Output the (x, y) coordinate of the center of the cell containing the given text.  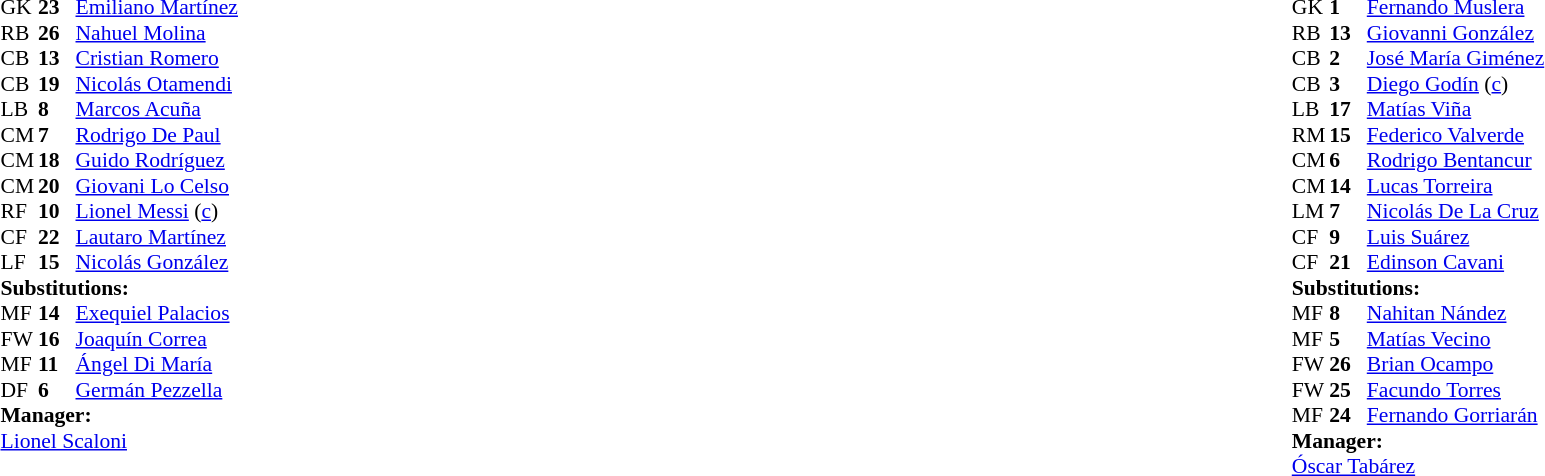
25 (1348, 390)
LM (1311, 211)
Matías Viña (1456, 109)
Brian Ocampo (1456, 365)
9 (1348, 237)
10 (57, 211)
Ángel Di María (157, 365)
24 (1348, 415)
Giovani Lo Celso (157, 186)
Guido Rodríguez (157, 161)
19 (57, 84)
Nicolás Otamendi (157, 84)
18 (57, 161)
Germán Pezzella (157, 390)
Edinson Cavani (1456, 263)
Facundo Torres (1456, 390)
20 (57, 186)
Rodrigo De Paul (157, 135)
Lucas Torreira (1456, 186)
22 (57, 237)
11 (57, 365)
Diego Godín (c) (1456, 84)
Federico Valverde (1456, 135)
21 (1348, 263)
Nicolás De La Cruz (1456, 211)
Matías Vecino (1456, 339)
RF (19, 211)
Lionel Scaloni (118, 441)
Exequiel Palacios (157, 313)
5 (1348, 339)
Joaquín Correa (157, 339)
Fernando Gorriarán (1456, 415)
2 (1348, 59)
Lautaro Martínez (157, 237)
DF (19, 390)
Cristian Romero (157, 59)
Marcos Acuña (157, 109)
16 (57, 339)
José María Giménez (1456, 59)
Rodrigo Bentancur (1456, 161)
3 (1348, 84)
Nahuel Molina (157, 33)
17 (1348, 109)
RM (1311, 135)
Nahitan Nández (1456, 313)
Luis Suárez (1456, 237)
Lionel Messi (c) (157, 211)
Giovanni González (1456, 33)
LF (19, 263)
Nicolás González (157, 263)
